Pinpoint the cell where the given text exists, returning its (x, y) midpoint coordinate. 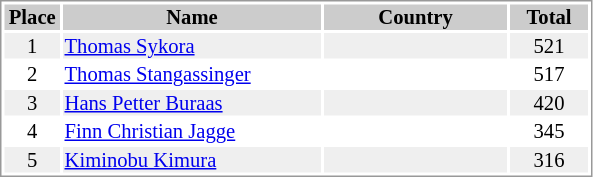
5 (32, 160)
420 (549, 103)
521 (549, 46)
Total (549, 17)
1 (32, 46)
Place (32, 17)
Finn Christian Jagge (192, 131)
Country (416, 17)
2 (32, 75)
Hans Petter Buraas (192, 103)
Kiminobu Kimura (192, 160)
517 (549, 75)
Name (192, 17)
316 (549, 160)
Thomas Stangassinger (192, 75)
4 (32, 131)
Thomas Sykora (192, 46)
3 (32, 103)
345 (549, 131)
